Identify which cell holds the provided text, then report its [x, y] central coordinate. 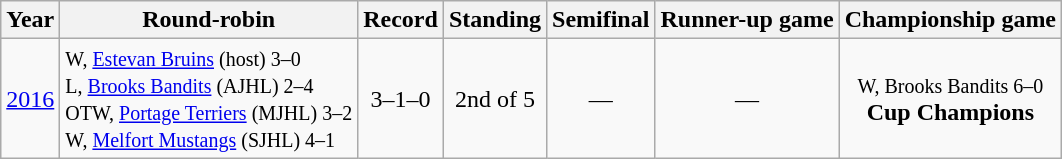
3–1–0 [401, 98]
Championship game [950, 20]
Year [30, 20]
2nd of 5 [494, 98]
W, Estevan Bruins (host) 3–0L, Brooks Bandits (AJHL) 2–4 OTW, Portage Terriers (MJHL) 3–2W, Melfort Mustangs (SJHL) 4–1 [209, 98]
Semifinal [601, 20]
W, Brooks Bandits 6–0Cup Champions [950, 98]
Runner-up game [747, 20]
2016 [30, 98]
Round-robin [209, 20]
Standing [494, 20]
Record [401, 20]
